Search for the cell housing the specified text and yield its (X, Y) center coordinate. 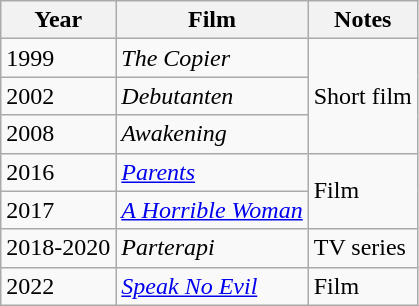
Year (58, 20)
1999 (58, 58)
The Copier (212, 58)
2008 (58, 134)
Notes (362, 20)
Speak No Evil (212, 286)
2016 (58, 172)
Parents (212, 172)
TV series (362, 248)
2022 (58, 286)
A Horrible Woman (212, 210)
Debutanten (212, 96)
2017 (58, 210)
2002 (58, 96)
Awakening (212, 134)
Parterapi (212, 248)
Short film (362, 96)
2018-2020 (58, 248)
